Return [x, y] of the center of cell containing provided text 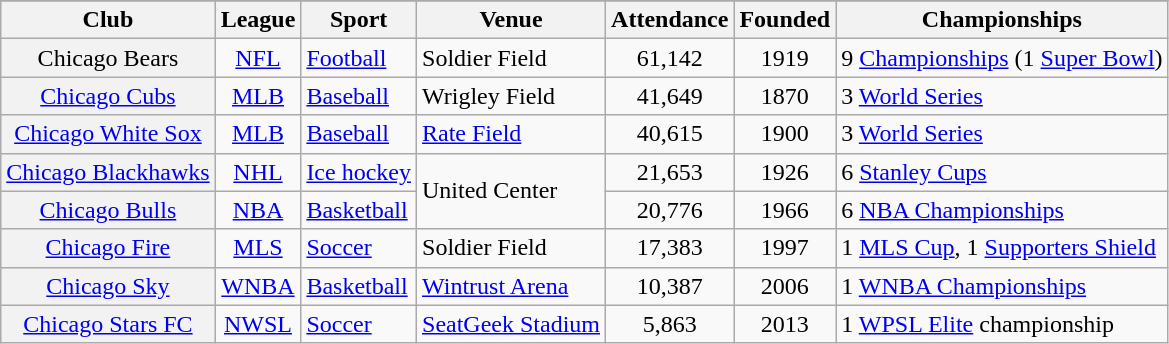
United Center [512, 191]
20,776 [670, 210]
1919 [785, 58]
1926 [785, 172]
1 WPSL Elite championship [1002, 324]
Chicago Blackhawks [108, 172]
Football [359, 58]
Ice hockey [359, 172]
17,383 [670, 248]
Wintrust Arena [512, 286]
21,653 [670, 172]
Venue [512, 20]
Chicago Bears [108, 58]
2013 [785, 324]
Rate Field [512, 134]
1 WNBA Championships [1002, 286]
61,142 [670, 58]
NFL [258, 58]
41,649 [670, 96]
1997 [785, 248]
Chicago Bulls [108, 210]
NBA [258, 210]
Attendance [670, 20]
Club [108, 20]
5,863 [670, 324]
NWSL [258, 324]
WNBA [258, 286]
SeatGeek Stadium [512, 324]
Championships [1002, 20]
6 Stanley Cups [1002, 172]
Chicago Stars FC [108, 324]
1870 [785, 96]
Chicago White Sox [108, 134]
Chicago Sky [108, 286]
NHL [258, 172]
Wrigley Field [512, 96]
Founded [785, 20]
1966 [785, 210]
9 Championships (1 Super Bowl) [1002, 58]
10,387 [670, 286]
2006 [785, 286]
40,615 [670, 134]
League [258, 20]
Chicago Fire [108, 248]
1 MLS Cup, 1 Supporters Shield [1002, 248]
MLS [258, 248]
1900 [785, 134]
Chicago Cubs [108, 96]
6 NBA Championships [1002, 210]
Sport [359, 20]
